Find where the given text appears and provide that cell's center as (X, Y) coordinate. 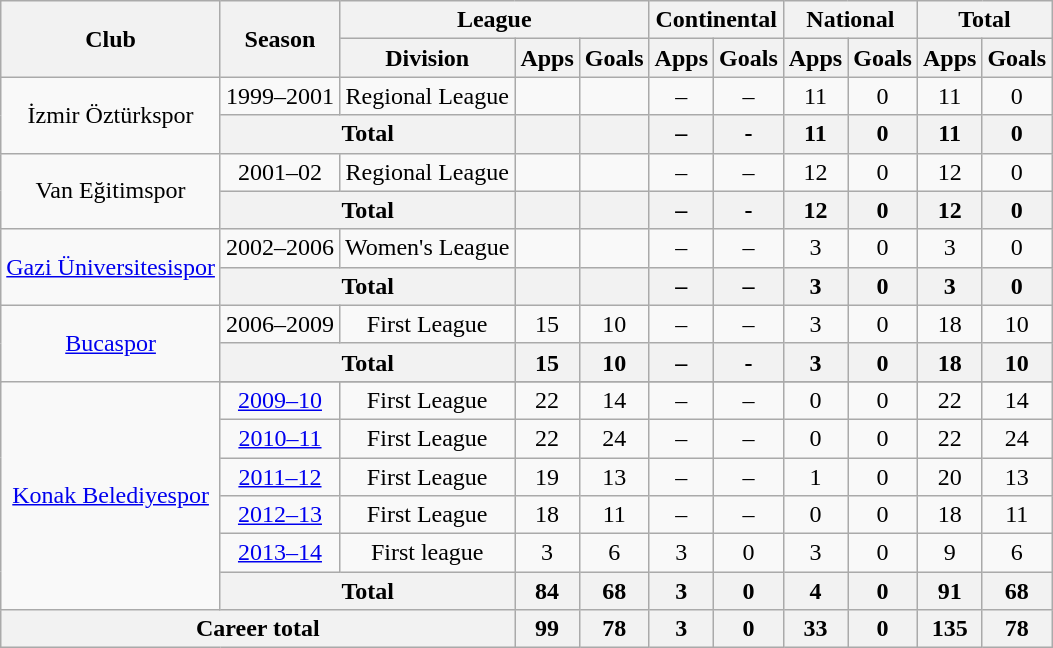
Bucaspor (111, 343)
2006–2009 (280, 324)
19 (547, 477)
League (494, 20)
Konak Belediyespor (111, 495)
Gazi Üniversitesispor (111, 267)
99 (547, 629)
Career total (258, 629)
Van Eğitimspor (111, 191)
2010–11 (280, 438)
2012–13 (280, 515)
Club (111, 39)
84 (547, 591)
İzmir Öztürkspor (111, 115)
2011–12 (280, 477)
4 (815, 591)
First league (426, 553)
2013–14 (280, 553)
National (850, 20)
33 (815, 629)
9 (949, 553)
Continental (716, 20)
2001–02 (280, 172)
1 (815, 477)
2002–2006 (280, 248)
Women's League (426, 248)
Division (426, 58)
2009–10 (280, 400)
1999–2001 (280, 96)
Season (280, 39)
91 (949, 591)
135 (949, 629)
20 (949, 477)
